Pinpoint the cell where the given text exists, returning its [x, y] midpoint coordinate. 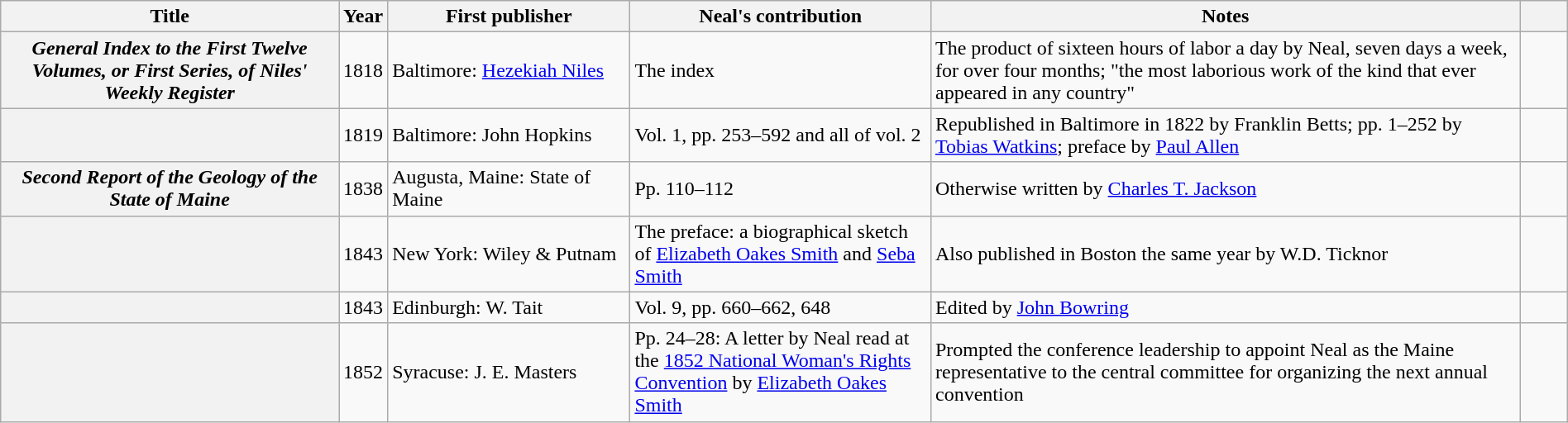
Edited by John Bowring [1225, 307]
Neal's contribution [781, 17]
New York: Wiley & Putnam [509, 254]
Pp. 24–28: A letter by Neal read at the 1852 National Woman's Rights Convention by Elizabeth Oakes Smith [781, 372]
Otherwise written by Charles T. Jackson [1225, 188]
Baltimore: John Hopkins [509, 135]
The preface: a biographical sketch of Elizabeth Oakes Smith and Seba Smith [781, 254]
Augusta, Maine: State of Maine [509, 188]
Prompted the conference leadership to appoint Neal as the Maine representative to the central committee for organizing the next annual convention [1225, 372]
1838 [364, 188]
1818 [364, 70]
Year [364, 17]
1819 [364, 135]
Pp. 110–112 [781, 188]
Notes [1225, 17]
Edinburgh: W. Tait [509, 307]
1852 [364, 372]
The index [781, 70]
Syracuse: J. E. Masters [509, 372]
First publisher [509, 17]
Vol. 1, pp. 253–592 and all of vol. 2 [781, 135]
Second Report of the Geology of the State of Maine [170, 188]
General Index to the First Twelve Volumes, or First Series, of Niles' Weekly Register [170, 70]
Republished in Baltimore in 1822 by Franklin Betts; pp. 1–252 by Tobias Watkins; preface by Paul Allen [1225, 135]
Baltimore: Hezekiah Niles [509, 70]
Title [170, 17]
Vol. 9, pp. 660–662, 648 [781, 307]
Also published in Boston the same year by W.D. Ticknor [1225, 254]
